For the text-containing cell, return its midpoint in (x, y) coordinate format. 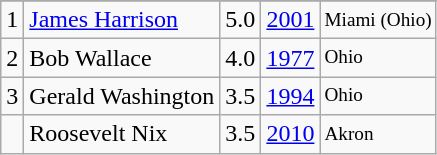
3 (12, 96)
2001 (290, 20)
Miami (Ohio) (378, 20)
2010 (290, 134)
Akron (378, 134)
Gerald Washington (122, 96)
James Harrison (122, 20)
2 (12, 58)
1994 (290, 96)
1 (12, 20)
5.0 (240, 20)
1977 (290, 58)
4.0 (240, 58)
Roosevelt Nix (122, 134)
Bob Wallace (122, 58)
